Extract the (x, y) coordinate from the center of the cell holding the provided text.  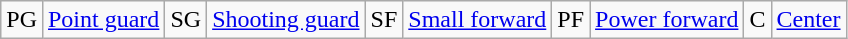
PG (22, 20)
SG (186, 20)
C (758, 20)
Small forward (478, 20)
SF (384, 20)
PF (571, 20)
Point guard (103, 20)
Power forward (667, 20)
Center (808, 20)
Shooting guard (286, 20)
